Provide the (x, y) coordinate of the cell's center where the given text is located.  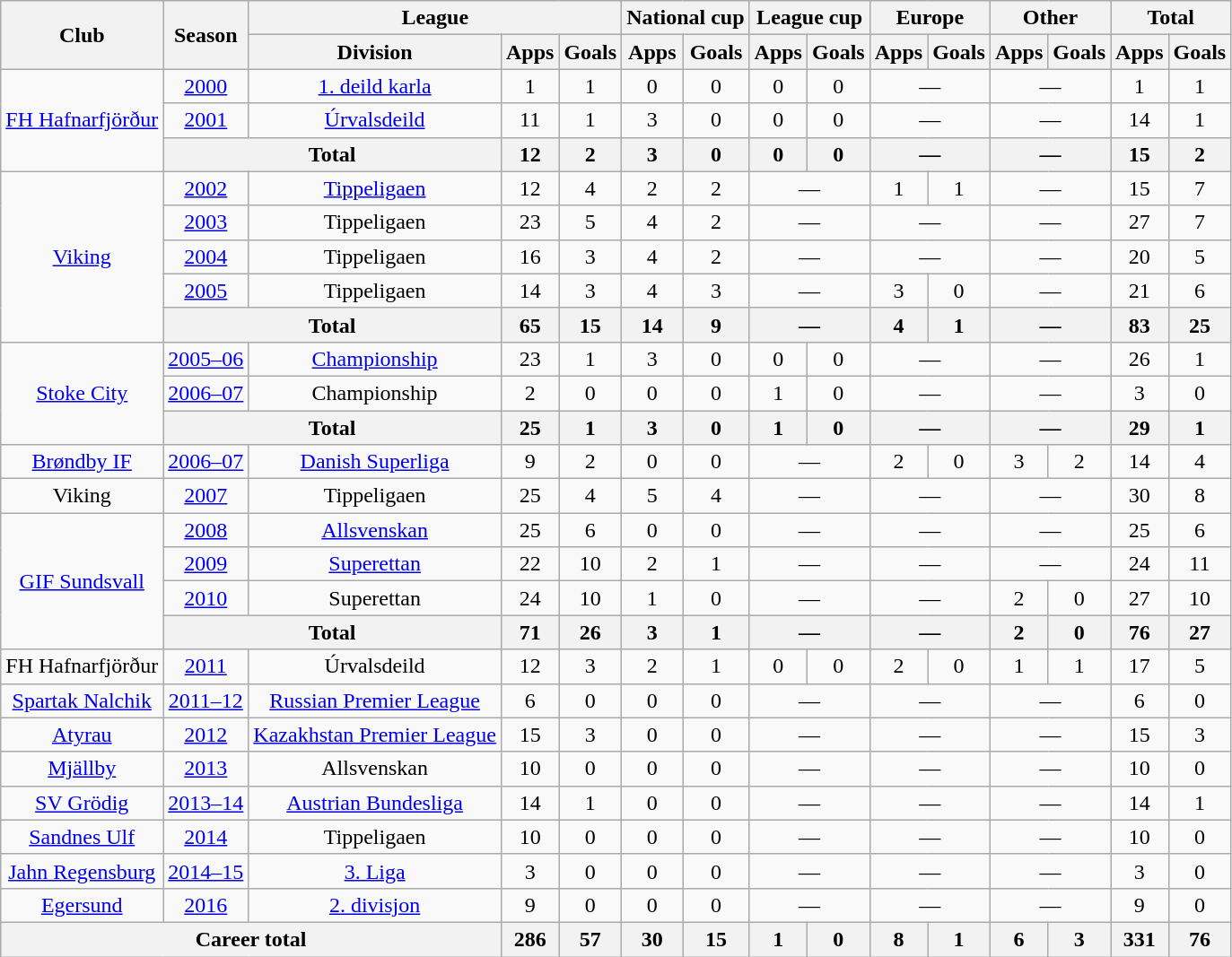
2009 (206, 564)
2002 (206, 188)
2013 (206, 769)
Sandnes Ulf (83, 837)
331 (1140, 939)
2000 (206, 86)
21 (1140, 291)
2011–12 (206, 700)
2012 (206, 735)
2014–15 (206, 871)
2007 (206, 496)
Spartak Nalchik (83, 700)
Club (83, 35)
29 (1140, 428)
17 (1140, 666)
Kazakhstan Premier League (375, 735)
2003 (206, 222)
22 (529, 564)
Other (1050, 18)
286 (529, 939)
20 (1140, 257)
Russian Premier League (375, 700)
16 (529, 257)
League cup (809, 18)
2001 (206, 120)
2004 (206, 257)
2014 (206, 837)
Atyrau (83, 735)
2013–14 (206, 803)
2008 (206, 530)
Brøndby IF (83, 462)
Division (375, 52)
Jahn Regensburg (83, 871)
Stoke City (83, 393)
Egersund (83, 905)
League (435, 18)
GIF Sundsvall (83, 581)
Mjällby (83, 769)
SV Grödig (83, 803)
2011 (206, 666)
National cup (686, 18)
3. Liga (375, 871)
65 (529, 325)
71 (529, 632)
2016 (206, 905)
Season (206, 35)
2010 (206, 598)
57 (590, 939)
2005 (206, 291)
1. deild karla (375, 86)
Austrian Bundesliga (375, 803)
Career total (251, 939)
Danish Superliga (375, 462)
Europe (930, 18)
2005–06 (206, 359)
83 (1140, 325)
2. divisjon (375, 905)
